Find where the given text appears and provide that cell's center as [X, Y] coordinate. 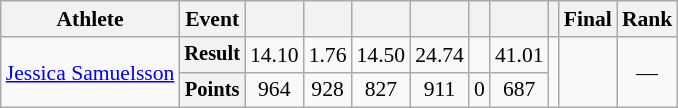
Points [212, 90]
— [648, 72]
687 [520, 90]
Athlete [90, 19]
41.01 [520, 55]
1.76 [328, 55]
0 [480, 90]
964 [274, 90]
24.74 [440, 55]
827 [382, 90]
Result [212, 55]
911 [440, 90]
928 [328, 90]
Event [212, 19]
Rank [648, 19]
14.10 [274, 55]
Final [588, 19]
Jessica Samuelsson [90, 72]
14.50 [382, 55]
